Find where the given text appears and provide that cell's center as [x, y] coordinate. 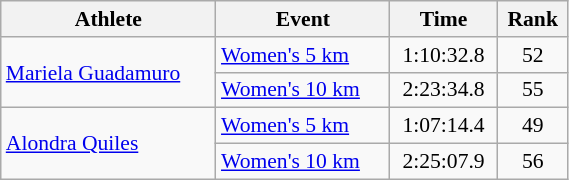
2:23:34.8 [444, 90]
49 [532, 126]
2:25:07.9 [444, 162]
1:07:14.4 [444, 126]
52 [532, 55]
Event [303, 19]
Rank [532, 19]
55 [532, 90]
1:10:32.8 [444, 55]
56 [532, 162]
Alondra Quiles [108, 144]
Time [444, 19]
Mariela Guadamuro [108, 72]
Athlete [108, 19]
